Scan for the cell matching the given text and deliver its [x, y] coordinate at center. 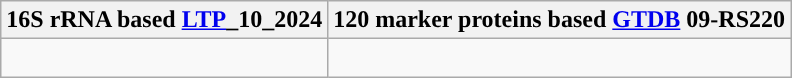
16S rRNA based LTP_10_2024 [164, 20]
120 marker proteins based GTDB 09-RS220 [560, 20]
